Find where the given text appears and provide that cell's center as [x, y] coordinate. 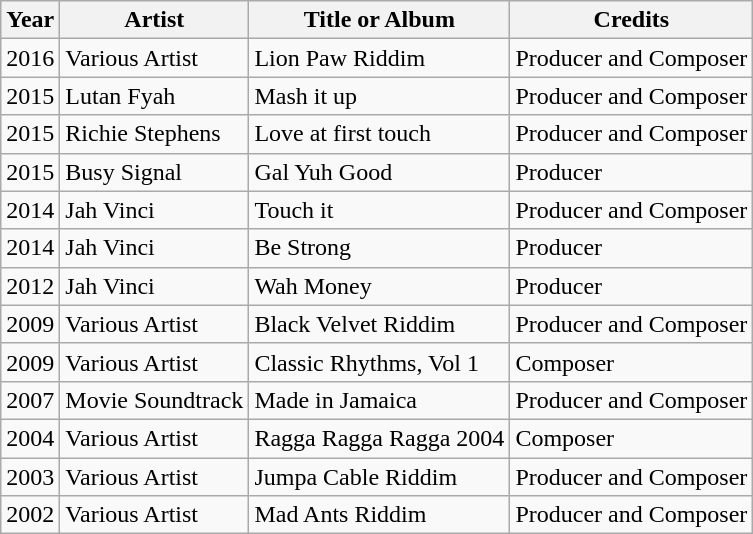
Title or Album [380, 20]
Classic Rhythms, Vol 1 [380, 362]
2003 [30, 477]
Gal Yuh Good [380, 172]
Made in Jamaica [380, 400]
Movie Soundtrack [154, 400]
Black Velvet Riddim [380, 324]
Be Strong [380, 248]
2004 [30, 438]
Lion Paw Riddim [380, 58]
Artist [154, 20]
Credits [632, 20]
Wah Money [380, 286]
Ragga Ragga Ragga 2004 [380, 438]
Mash it up [380, 96]
Richie Stephens [154, 134]
Love at first touch [380, 134]
2012 [30, 286]
Lutan Fyah [154, 96]
Touch it [380, 210]
2002 [30, 515]
2016 [30, 58]
Mad Ants Riddim [380, 515]
Year [30, 20]
Busy Signal [154, 172]
2007 [30, 400]
Jumpa Cable Riddim [380, 477]
